Identify which cell holds the provided text, then report its (X, Y) central coordinate. 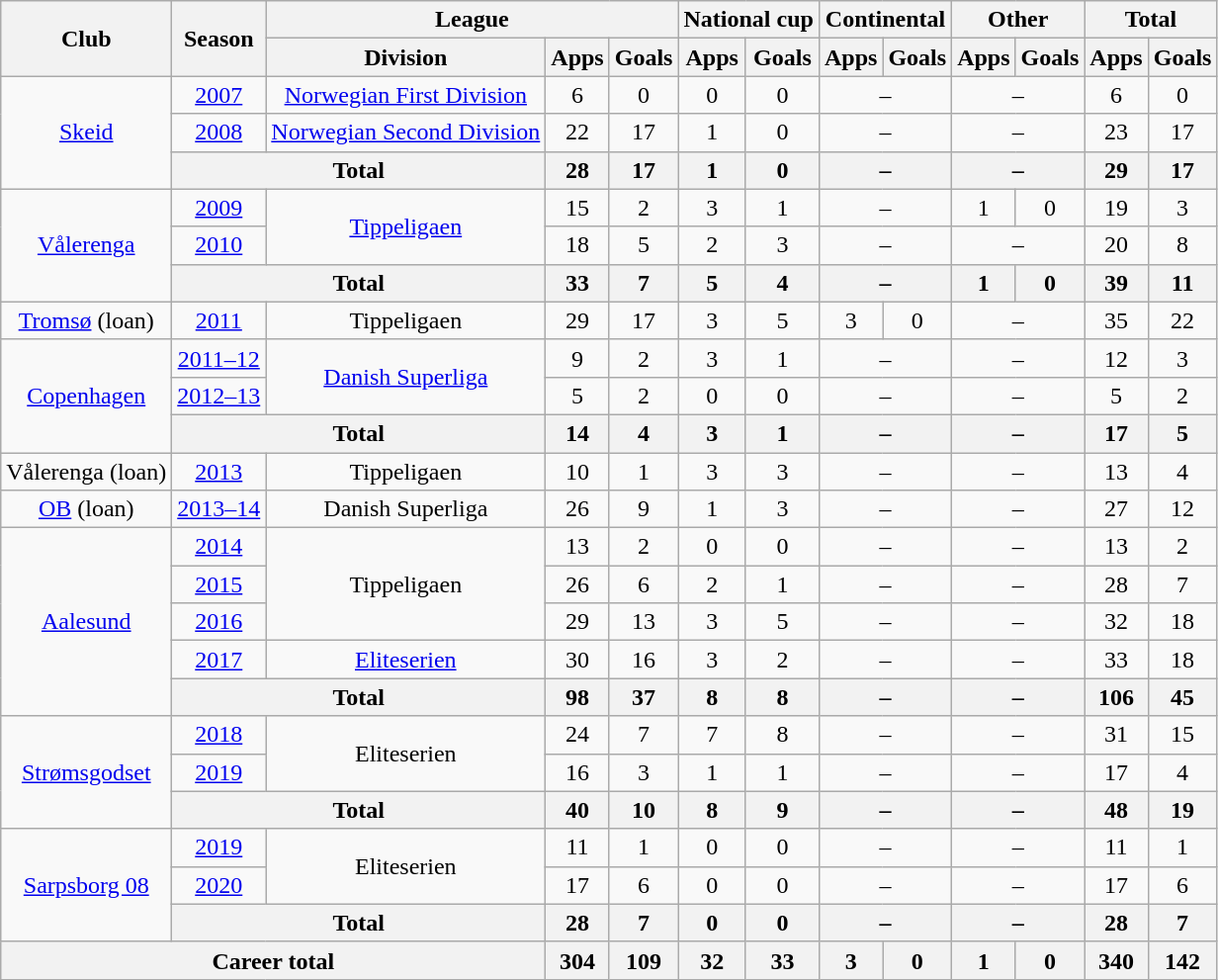
2011–12 (219, 358)
Vålerenga (87, 245)
304 (577, 960)
Tromsø (loan) (87, 320)
2011 (219, 320)
League (473, 20)
35 (1116, 320)
98 (577, 697)
39 (1116, 283)
109 (644, 960)
14 (577, 433)
National cup (748, 20)
Skeid (87, 133)
2013 (219, 472)
Other (1018, 20)
20 (1116, 245)
OB (loan) (87, 509)
2009 (219, 208)
45 (1182, 697)
2016 (219, 622)
2008 (219, 133)
Norwegian First Division (405, 95)
2018 (219, 735)
31 (1116, 735)
Vålerenga (loan) (87, 472)
Career total (273, 960)
2020 (219, 885)
2012–13 (219, 396)
30 (577, 660)
2014 (219, 547)
106 (1116, 697)
48 (1116, 810)
142 (1182, 960)
2010 (219, 245)
Sarpsborg 08 (87, 885)
2017 (219, 660)
24 (577, 735)
Continental (885, 20)
27 (1116, 509)
340 (1116, 960)
Copenhagen (87, 396)
Strømsgodset (87, 772)
23 (1116, 133)
Club (87, 39)
Norwegian Second Division (405, 133)
Aalesund (87, 622)
Division (405, 57)
2007 (219, 95)
40 (577, 810)
2015 (219, 584)
2013–14 (219, 509)
Season (219, 39)
37 (644, 697)
